Identify which cell holds the provided text, then report its [X, Y] central coordinate. 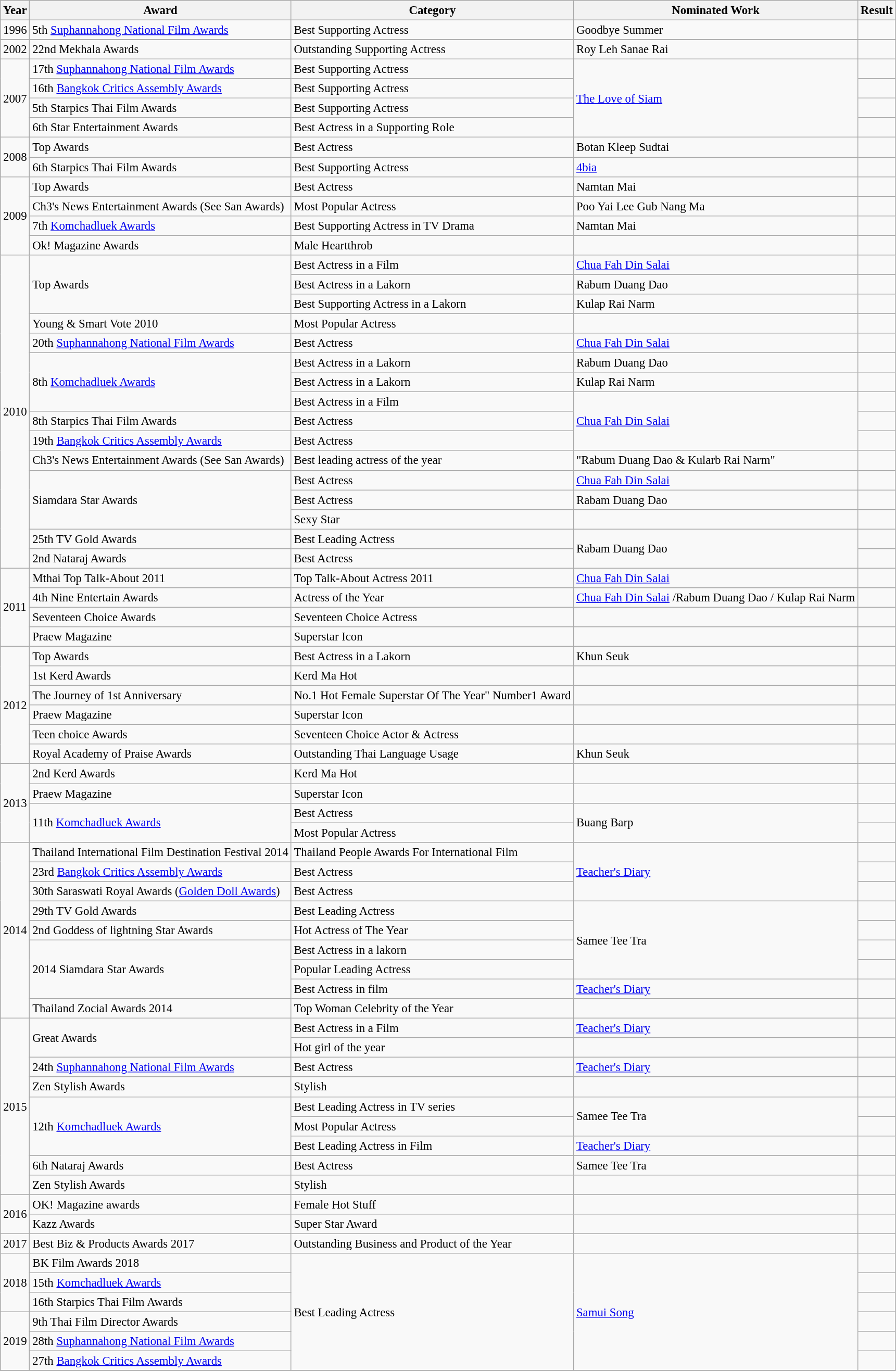
Seventeen Choice Actor & Actress [432, 735]
12th Komchadluek Awards [160, 1126]
2nd Nataraj Awards [160, 559]
Hot girl of the year [432, 1048]
Samui Song [716, 1312]
2015 [15, 1106]
27th Bangkok Critics Assembly Awards [160, 1361]
Best Leading Actress in Film [432, 1146]
6th Starpics Thai Film Awards [160, 167]
Nominated Work [716, 10]
Thailand People Awards For International Film [432, 852]
2nd Goddess of lightning Star Awards [160, 930]
Outstanding Supporting Actress [432, 49]
Best Supporting Actress in a Lakorn [432, 304]
15th Komchadluek Awards [160, 1283]
BK Film Awards 2018 [160, 1263]
2016 [15, 1214]
Buang Barp [716, 823]
Best Biz & Products Awards 2017 [160, 1243]
Mthai Top Talk-About 2011 [160, 578]
23rd Bangkok Critics Assembly Awards [160, 872]
The Love of Siam [716, 98]
The Journey of 1st Anniversary [160, 696]
29th TV Gold Awards [160, 911]
Botan Kleep Sudtai [716, 147]
2nd Kerd Awards [160, 774]
30th Saraswati Royal Awards (Golden Doll Awards) [160, 891]
2012 [15, 706]
Outstanding Business and Product of the Year [432, 1243]
Best Actress in a Supporting Role [432, 128]
Popular Leading Actress [432, 970]
Young & Smart Vote 2010 [160, 323]
2014 [15, 930]
2009 [15, 216]
Goodbye Summer [716, 30]
Hot Actress of The Year [432, 930]
1st Kerd Awards [160, 676]
Teen choice Awards [160, 735]
2010 [15, 412]
6th Star Entertainment Awards [160, 128]
5th Suphannahong National Film Awards [160, 30]
19th Bangkok Critics Assembly Awards [160, 441]
Result [877, 10]
Best Actress in a lakorn [432, 950]
Best Supporting Actress in TV Drama [432, 225]
Category [432, 10]
Male Heartthrob [432, 245]
Siamdara Star Awards [160, 500]
16th Starpics Thai Film Awards [160, 1302]
Sexy Star [432, 519]
Royal Academy of Praise Awards [160, 754]
2014 Siamdara Star Awards [160, 970]
Roy Leh Sanae Rai [716, 49]
2013 [15, 803]
4bia [716, 167]
Best Actress in film [432, 989]
5th Starpics Thai Film Awards [160, 108]
Ok! Magazine Awards [160, 245]
Female Hot Stuff [432, 1204]
8th Komchadluek Awards [160, 382]
25th TV Gold Awards [160, 539]
Award [160, 10]
2008 [15, 157]
7th Komchadluek Awards [160, 225]
No.1 Hot Female Superstar Of The Year" Number1 Award [432, 696]
Top Talk-About Actress 2011 [432, 578]
2007 [15, 98]
24th Suphannahong National Film Awards [160, 1067]
2011 [15, 607]
28th Suphannahong National Film Awards [160, 1341]
1996 [15, 30]
16th Bangkok Critics Assembly Awards [160, 89]
Actress of the Year [432, 598]
"Rabum Duang Dao & Kularb Rai Narm" [716, 461]
2002 [15, 49]
Outstanding Thai Language Usage [432, 754]
9th Thai Film Director Awards [160, 1322]
8th Starpics Thai Film Awards [160, 421]
22nd Mekhala Awards [160, 49]
Poo Yai Lee Gub Nang Ma [716, 206]
Best Leading Actress in TV series [432, 1106]
Best leading actress of the year [432, 461]
4th Nine Entertain Awards [160, 598]
Kazz Awards [160, 1224]
Super Star Award [432, 1224]
2019 [15, 1341]
Top Woman Celebrity of the Year [432, 1009]
17th Suphannahong National Film Awards [160, 69]
Year [15, 10]
Thailand International Film Destination Festival 2014 [160, 852]
OK! Magazine awards [160, 1204]
Chua Fah Din Salai /Rabum Duang Dao / Kulap Rai Narm [716, 598]
Great Awards [160, 1038]
Thailand Zocial Awards 2014 [160, 1009]
20th Suphannahong National Film Awards [160, 343]
2018 [15, 1283]
2017 [15, 1243]
11th Komchadluek Awards [160, 823]
Seventeen Choice Awards [160, 617]
Seventeen Choice Actress [432, 617]
6th Nataraj Awards [160, 1165]
